Output the (X, Y) coordinate of the center of the cell containing the given text.  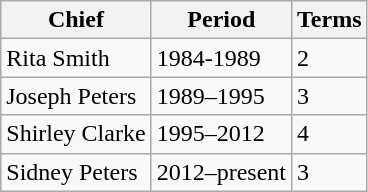
1984-1989 (221, 58)
1995–2012 (221, 134)
1989–1995 (221, 96)
4 (329, 134)
Terms (329, 20)
2 (329, 58)
Chief (76, 20)
Period (221, 20)
Shirley Clarke (76, 134)
Rita Smith (76, 58)
Joseph Peters (76, 96)
Sidney Peters (76, 172)
2012–present (221, 172)
